Scan for the cell matching the given text and deliver its (X, Y) coordinate at center. 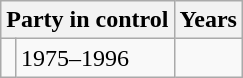
Party in control (88, 20)
Years (208, 20)
1975–1996 (94, 58)
